Identify which cell holds the provided text, then report its (X, Y) central coordinate. 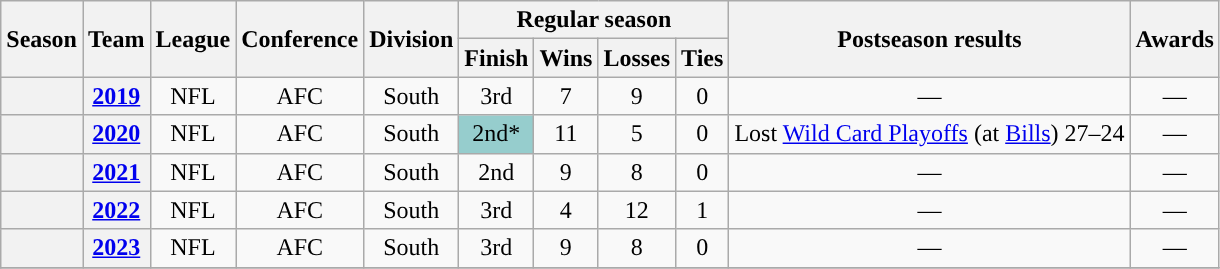
Ties (702, 58)
Division (412, 39)
League (193, 39)
Season (42, 39)
2nd* (496, 134)
Wins (566, 58)
2023 (116, 248)
2nd (496, 172)
Finish (496, 58)
7 (566, 96)
1 (702, 210)
5 (637, 134)
11 (566, 134)
Postseason results (930, 39)
2021 (116, 172)
2022 (116, 210)
Team (116, 39)
12 (637, 210)
2019 (116, 96)
Conference (300, 39)
Awards (1174, 39)
Regular season (594, 20)
4 (566, 210)
Losses (637, 58)
Lost Wild Card Playoffs (at Bills) 27–24 (930, 134)
2020 (116, 134)
